Return the [X, Y] coordinate for the center point of the cell that contains the specified text.  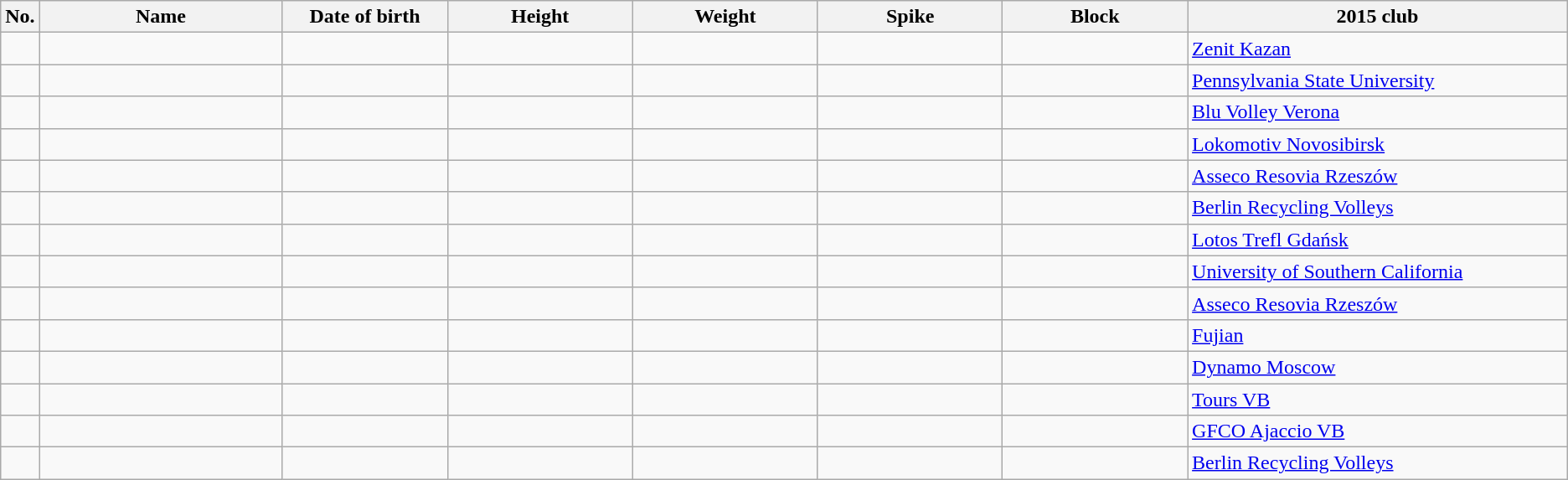
Name [161, 17]
Zenit Kazan [1378, 49]
Height [539, 17]
Fujian [1378, 335]
Blu Volley Verona [1378, 112]
GFCO Ajaccio VB [1378, 431]
Spike [910, 17]
2015 club [1378, 17]
Block [1096, 17]
Lokomotiv Novosibirsk [1378, 144]
University of Southern California [1378, 271]
Pennsylvania State University [1378, 80]
Tours VB [1378, 400]
No. [20, 17]
Dynamo Moscow [1378, 367]
Date of birth [365, 17]
Lotos Trefl Gdańsk [1378, 240]
Weight [725, 17]
